Locate the cell with the specified text and output its (X, Y) center coordinate. 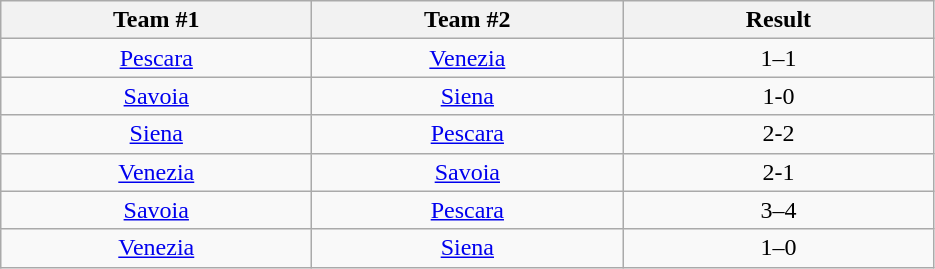
2-2 (778, 134)
Team #1 (156, 20)
Team #2 (468, 20)
Result (778, 20)
2-1 (778, 172)
1–1 (778, 58)
3–4 (778, 210)
1-0 (778, 96)
1–0 (778, 248)
